Output the [X, Y] coordinate of the center of the cell containing the given text.  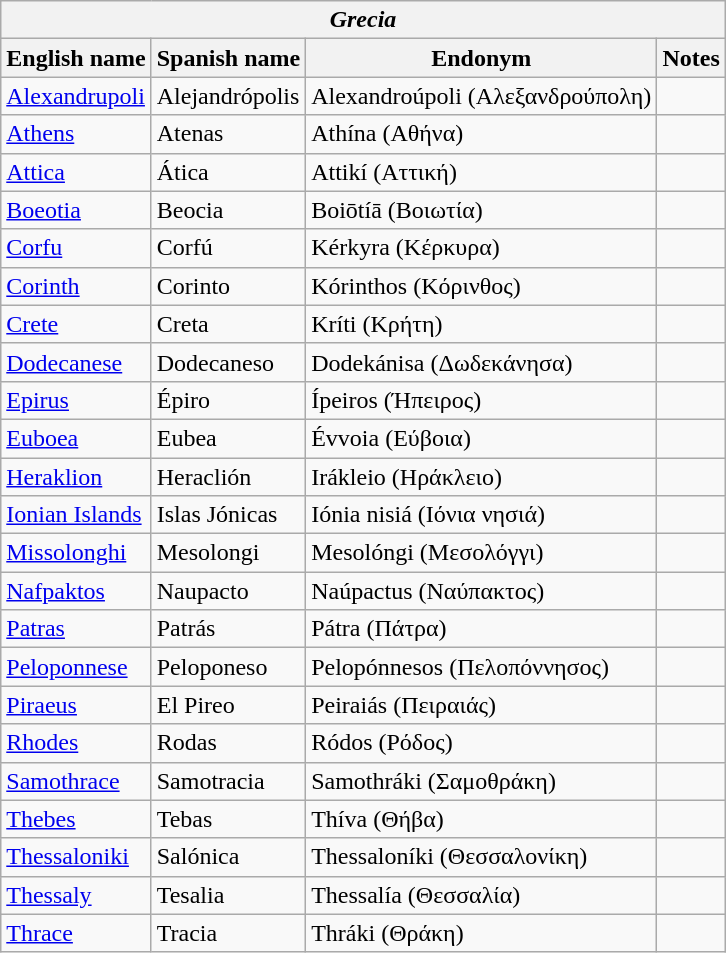
Corinto [228, 286]
Mesolóngi (Μεσολόγγι) [482, 553]
Pátra (Πάτρα) [482, 629]
Euboea [76, 438]
Beocia [228, 210]
El Pireo [228, 705]
Peloponeso [228, 667]
Irákleio (Ηράκλειο) [482, 477]
Tebas [228, 819]
Salónica [228, 857]
Thebes [76, 819]
Thessaloniki [76, 857]
Alexandrupoli [76, 96]
Heraklion [76, 477]
Notes [691, 58]
Boeotia [76, 210]
Dodecanese [76, 362]
Athens [76, 134]
Corfú [228, 248]
Patrás [228, 629]
Kríti (Κρήτη) [482, 324]
Rodas [228, 743]
Thessaly [76, 895]
Thíva (Θήβα) [482, 819]
Évvoia (Εύβοια) [482, 438]
Attica [76, 172]
Kérkyra (Κέρκυρα) [482, 248]
Attikí (Αττική) [482, 172]
Ática [228, 172]
Thessalía (Θεσσαλία) [482, 895]
Kórinthos (Κόρινθος) [482, 286]
Heraclión [228, 477]
Eubea [228, 438]
Ípeiros (Ήπειρος) [482, 400]
Mesolongi [228, 553]
Creta [228, 324]
Tesalia [228, 895]
Épiro [228, 400]
Thessaloníki (Θεσσαλονίκη) [482, 857]
Boiōtíā (Βοιωτία) [482, 210]
Patras [76, 629]
Corinth [76, 286]
Crete [76, 324]
Samothrace [76, 781]
Atenas [228, 134]
Samothráki (Σαμοθράκη) [482, 781]
Peiraiás (Πειραιάς) [482, 705]
Corfu [76, 248]
Dodecaneso [228, 362]
Peloponnese [76, 667]
Tracia [228, 933]
English name [76, 58]
Samotracia [228, 781]
Ródos (Ρόδος) [482, 743]
Piraeus [76, 705]
Alexandroúpoli (Αλεξανδρούπολη) [482, 96]
Islas Jónicas [228, 515]
Ionian Islands [76, 515]
Endonym [482, 58]
Dodekánisa (Δωδεκάνησα) [482, 362]
Athína (Αθήνα) [482, 134]
Naupacto [228, 591]
Thráki (Θράκη) [482, 933]
Alejandrópolis [228, 96]
Naúpactus (Ναύπακτος) [482, 591]
Thrace [76, 933]
Rhodes [76, 743]
Spanish name [228, 58]
Epirus [76, 400]
Iónia nisiá (Ιόνια νησιά) [482, 515]
Nafpaktos [76, 591]
Missolonghi [76, 553]
Grecia [364, 20]
Pelopónnesos (Πελοπόννησος) [482, 667]
